Determine the [X, Y] coordinate at the center of the cell enclosing the given text.  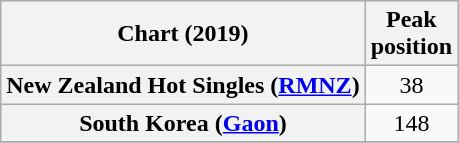
148 [411, 123]
Peakposition [411, 34]
Chart (2019) [183, 34]
38 [411, 85]
South Korea (Gaon) [183, 123]
New Zealand Hot Singles (RMNZ) [183, 85]
